Identify which cell holds the provided text, then report its [x, y] central coordinate. 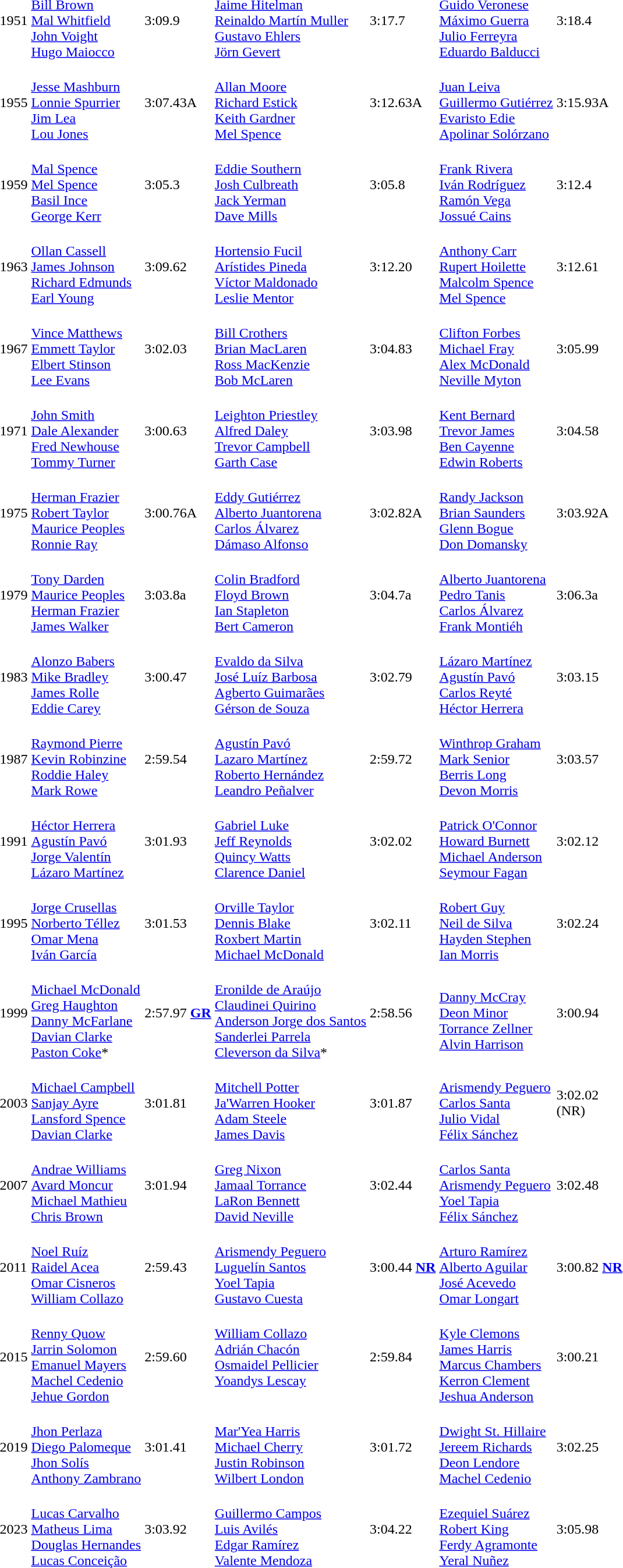
Arismendy PegueroLuguelín SantosYoel TapiaGustavo Cuesta [290, 1267]
3:00.44 NR [403, 1267]
Juan LeivaGuillermo GutiérrezEvaristo EdieApolinar Solórzano [496, 102]
Evaldo da SilvaJosé Luíz BarbosaAgberto GuimarãesGérson de Souza [290, 677]
Alberto JuantorenaPedro TanisCarlos ÁlvarezFrank Montiéh [496, 595]
3:02.11 [403, 923]
3:00.76A [178, 513]
3:03.98 [403, 431]
Jesse MashburnLonnie SpurrierJim LeaLou Jones [86, 102]
3:12.61 [589, 267]
William CollazoAdrián ChacónOsmaidel PellicierYoandys Lescay [290, 1357]
2:58.56 [403, 1013]
3:02.25 [589, 1447]
3:01.81 [178, 1103]
Randy JacksonBrian SaundersGlenn BogueDon Domansky [496, 513]
3:02.82A [403, 513]
Michael McDonaldGreg HaughtonDanny McFarlaneDavian ClarkePaston Coke* [86, 1013]
2:59.72 [403, 759]
Vince MatthewsEmmett TaylorElbert StinsonLee Evans [86, 349]
Allan MooreRichard EstickKeith GardnerMel Spence [290, 102]
Héctor HerreraAgustín PavóJorge ValentínLázaro Martínez [86, 841]
3:05.3 [178, 185]
Mar'Yea HarrisMichael CherryJustin RobinsonWilbert London [290, 1447]
Eronilde de AraújoClaudinei QuirinoAnderson Jorge dos SantosSanderlei ParrelaCleverson da Silva* [290, 1013]
3:01.41 [178, 1447]
Arismendy PegueroCarlos SantaJulio VidalFélix Sánchez [496, 1103]
Bill CrothersBrian MacLarenRoss MacKenzieBob McLaren [290, 349]
Orville TaylorDennis BlakeRoxbert MartinMichael McDonald [290, 923]
2:59.54 [178, 759]
Carlos SantaArismendy PegueroYoel TapiaFélix Sánchez [496, 1185]
Noel RuízRaidel AceaOmar CisnerosWilliam Collazo [86, 1267]
John SmithDale AlexanderFred NewhouseTommy Turner [86, 431]
Dwight St. HillaireJereem RichardsDeon LendoreMachel Cedenio [496, 1447]
Eddie SouthernJosh CulbreathJack YermanDave Mills [290, 185]
Ollan CassellJames JohnsonRichard EdmundsEarl Young [86, 267]
3:00.21 [589, 1357]
3:00.63 [178, 431]
Jorge CrusellasNorberto TéllezOmar MenaIván García [86, 923]
3:07.43A [178, 102]
3:01.93 [178, 841]
2:59.60 [178, 1357]
2:59.84 [403, 1357]
Hortensio FucilArístides PinedaVíctor MaldonadoLeslie Mentor [290, 267]
2:57.97 GR [178, 1013]
Eddy GutiérrezAlberto JuantorenaCarlos ÁlvarezDámaso Alfonso [290, 513]
3:02.02 [403, 841]
3:09.62 [178, 267]
Clifton ForbesMichael FrayAlex McDonaldNeville Myton [496, 349]
Andrae WilliamsAvard MoncurMichael MathieuChris Brown [86, 1185]
Danny McCrayDeon MinorTorrance ZellnerAlvin Harrison [496, 1013]
3:02.44 [403, 1185]
3:03.57 [589, 759]
Jhon PerlazaDiego PalomequeJhon SolísAnthony Zambrano [86, 1447]
Winthrop GrahamMark SeniorBerris LongDevon Morris [496, 759]
3:01.87 [403, 1103]
Mitchell PotterJa'Warren HookerAdam SteeleJames Davis [290, 1103]
Anthony CarrRupert HoiletteMalcolm SpenceMel Spence [496, 267]
3:05.99 [589, 349]
3:03.92A [589, 513]
3:04.58 [589, 431]
3:01.94 [178, 1185]
Renny Quow Jarrin Solomon Emanuel Mayers Machel Cedenio Jehue Gordon [86, 1357]
3:03.15 [589, 677]
3:01.53 [178, 923]
3:02.24 [589, 923]
3:12.20 [403, 267]
Agustín PavóLazaro MartínezRoberto HernándezLeandro Peñalver [290, 759]
Arturo RamírezAlberto AguilarJosé AcevedoOmar Longart [496, 1267]
Greg NixonJamaal TorranceLaRon BennettDavid Neville [290, 1185]
3:00.47 [178, 677]
Kyle Clemons James Harris Marcus Chambers Kerron ClementJeshua Anderson [496, 1357]
3:12.63A [403, 102]
3:02.02(NR) [589, 1103]
3:00.82 NR [589, 1267]
3:03.8a [178, 595]
3:02.12 [589, 841]
Herman FrazierRobert TaylorMaurice PeoplesRonnie Ray [86, 513]
3:02.03 [178, 349]
3:06.3a [589, 595]
2:59.43 [178, 1267]
3:04.83 [403, 349]
Frank RiveraIván RodríguezRamón VegaJossué Cains [496, 185]
Leighton PriestleyAlfred DaleyTrevor CampbellGarth Case [290, 431]
3:04.7a [403, 595]
Lázaro MartínezAgustín PavóCarlos Reyté Héctor Herrera [496, 677]
Michael CampbellSanjay AyreLansford SpenceDavian Clarke [86, 1103]
Kent BernardTrevor JamesBen CayenneEdwin Roberts [496, 431]
Robert GuyNeil de SilvaHayden StephenIan Morris [496, 923]
3:15.93A [589, 102]
3:01.72 [403, 1447]
Alonzo BabersMike BradleyJames RolleEddie Carey [86, 677]
Raymond PierreKevin RobinzineRoddie HaleyMark Rowe [86, 759]
3:12.4 [589, 185]
Gabriel LukeJeff ReynoldsQuincy WattsClarence Daniel [290, 841]
Colin BradfordFloyd BrownIan StapletonBert Cameron [290, 595]
Patrick O'ConnorHoward BurnettMichael AndersonSeymour Fagan [496, 841]
Mal SpenceMel SpenceBasil InceGeorge Kerr [86, 185]
3:00.94 [589, 1013]
3:02.79 [403, 677]
Tony DardenMaurice PeoplesHerman FrazierJames Walker [86, 595]
3:05.8 [403, 185]
3:02.48 [589, 1185]
